Find where the given text appears and provide that cell's center as [X, Y] coordinate. 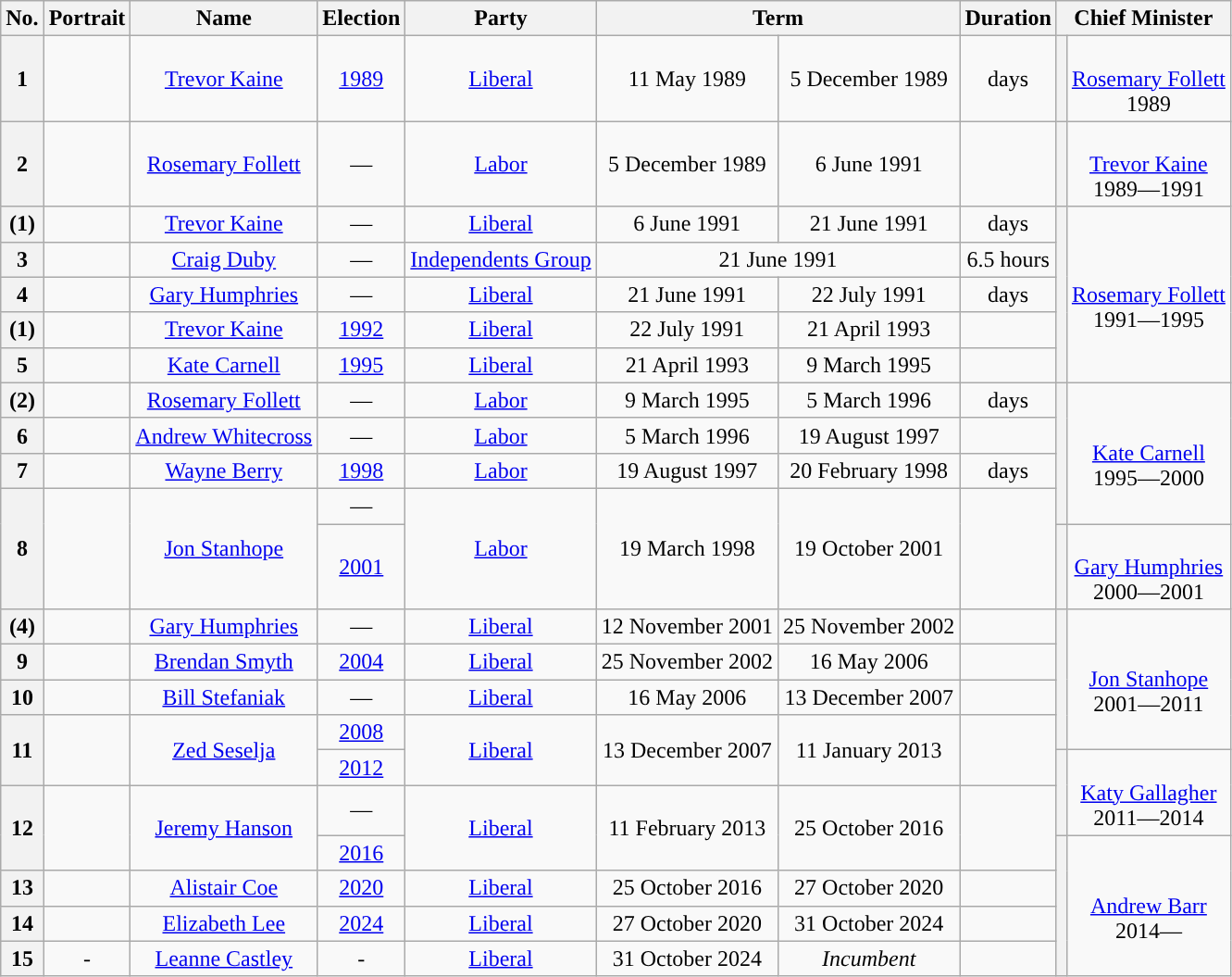
Leanne Castley [224, 958]
19 October 2001 [869, 548]
6 [22, 435]
4 [22, 294]
1989 [361, 79]
11 [22, 750]
Term [778, 19]
No. [22, 19]
2016 [361, 853]
Zed Seselja [224, 750]
(4) [22, 627]
3 [22, 259]
1992 [361, 330]
Elizabeth Lee [224, 923]
Andrew Whitecross [224, 435]
5 [22, 365]
Rosemary Follett1991—1995 [1148, 294]
Bill Stefaniak [224, 697]
Jeremy Hanson [224, 828]
Brendan Smyth [224, 662]
12 [22, 828]
2 [22, 164]
Jon Stanhope2001—2011 [1148, 680]
11 January 2013 [869, 750]
Trevor Kaine1989—1991 [1148, 164]
Party [501, 19]
2012 [361, 768]
1995 [361, 365]
12 November 2001 [687, 627]
1 [22, 79]
11 May 1989 [687, 79]
14 [22, 923]
Kate Carnell [224, 365]
Incumbent [869, 958]
13 [22, 888]
(2) [22, 400]
10 [22, 697]
Jon Stanhope [224, 548]
Andrew Barr2014— [1148, 906]
Independents Group [501, 259]
Kate Carnell1995—2000 [1148, 453]
8 [22, 548]
Name [224, 19]
Alistair Coe [224, 888]
2001 [361, 567]
15 [22, 958]
Katy Gallagher2011—2014 [1148, 793]
2008 [361, 733]
Duration [1008, 19]
19 March 1998 [687, 548]
Election [361, 19]
6.5 hours [1008, 259]
2024 [361, 923]
11 February 2013 [687, 828]
2004 [361, 662]
20 February 1998 [869, 470]
Rosemary Follett1989 [1148, 79]
1998 [361, 470]
2020 [361, 888]
Portrait [87, 19]
Gary Humphries2000—2001 [1148, 567]
Chief Minister [1143, 19]
Wayne Berry [224, 470]
9 [22, 662]
7 [22, 470]
Craig Duby [224, 259]
